For the text-containing cell, return its midpoint in (X, Y) coordinate format. 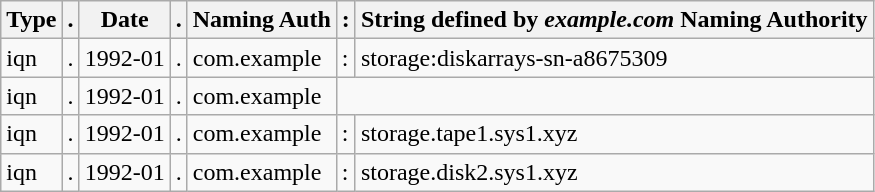
Date (124, 20)
String defined by example.com Naming Authority (614, 20)
storage:diskarrays-sn-a8675309 (614, 58)
storage.tape1.sys1.xyz (614, 134)
storage.disk2.sys1.xyz (614, 172)
Naming Auth (262, 20)
Type (32, 20)
